Return (X, Y) of the center of cell containing provided text 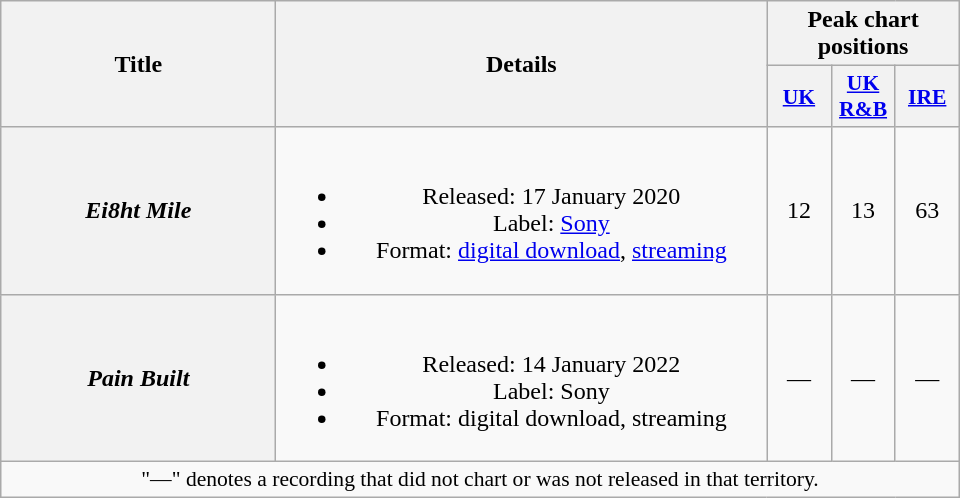
Peak chart positions (863, 34)
"—" denotes a recording that did not chart or was not released in that territory. (480, 479)
Pain Built (138, 378)
IRE (927, 96)
Details (522, 64)
Released: 14 January 2022Label: SonyFormat: digital download, streaming (522, 378)
Ei8ht Mile (138, 210)
63 (927, 210)
13 (863, 210)
Released: 17 January 2020Label: SonyFormat: digital download, streaming (522, 210)
Title (138, 64)
UK R&B (863, 96)
UK (799, 96)
12 (799, 210)
